Output the (X, Y) coordinate of the center of the cell containing the given text.  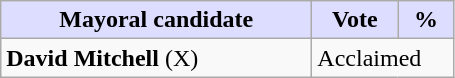
David Mitchell (X) (156, 58)
% (426, 20)
Acclaimed (383, 58)
Mayoral candidate (156, 20)
Vote (355, 20)
